Identify which cell holds the provided text, then report its [X, Y] central coordinate. 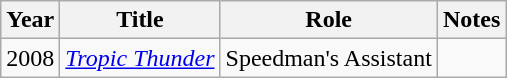
Title [140, 20]
2008 [30, 58]
Speedman's Assistant [328, 58]
Tropic Thunder [140, 58]
Year [30, 20]
Role [328, 20]
Notes [471, 20]
